Determine the [x, y] coordinate at the center of the cell enclosing the given text.  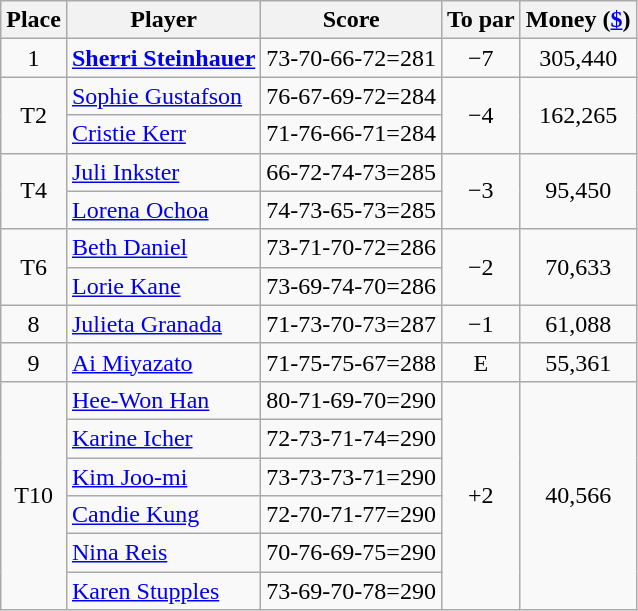
−7 [480, 58]
80-71-69-70=290 [352, 400]
Karen Stupples [163, 591]
T10 [34, 495]
71-73-70-73=287 [352, 324]
70-76-69-75=290 [352, 553]
T4 [34, 191]
Cristie Kerr [163, 134]
162,265 [578, 115]
71-75-75-67=288 [352, 362]
Lorena Ochoa [163, 210]
95,450 [578, 191]
61,088 [578, 324]
70,633 [578, 267]
40,566 [578, 495]
Player [163, 20]
Beth Daniel [163, 248]
+2 [480, 495]
73-69-74-70=286 [352, 286]
−3 [480, 191]
74-73-65-73=285 [352, 210]
72-73-71-74=290 [352, 438]
73-70-66-72=281 [352, 58]
73-71-70-72=286 [352, 248]
8 [34, 324]
73-69-70-78=290 [352, 591]
Sherri Steinhauer [163, 58]
72-70-71-77=290 [352, 515]
66-72-74-73=285 [352, 172]
9 [34, 362]
55,361 [578, 362]
Place [34, 20]
Candie Kung [163, 515]
Sophie Gustafson [163, 96]
To par [480, 20]
T2 [34, 115]
Karine Icher [163, 438]
T6 [34, 267]
−1 [480, 324]
76-67-69-72=284 [352, 96]
Juli Inkster [163, 172]
Kim Joo-mi [163, 477]
−2 [480, 267]
Money ($) [578, 20]
Lorie Kane [163, 286]
Ai Miyazato [163, 362]
Nina Reis [163, 553]
1 [34, 58]
Score [352, 20]
Hee-Won Han [163, 400]
305,440 [578, 58]
Julieta Granada [163, 324]
E [480, 362]
−4 [480, 115]
71-76-66-71=284 [352, 134]
73-73-73-71=290 [352, 477]
